Find where the given text appears and provide that cell's center as (X, Y) coordinate. 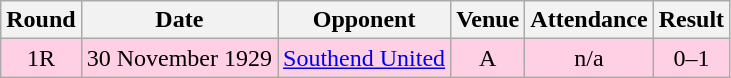
Opponent (364, 20)
Southend United (364, 58)
Result (691, 20)
Date (179, 20)
Venue (488, 20)
30 November 1929 (179, 58)
A (488, 58)
Round (41, 20)
1R (41, 58)
Attendance (589, 20)
n/a (589, 58)
0–1 (691, 58)
